Capture the cell that displays the provided text and extract its [X, Y] central coordinate. 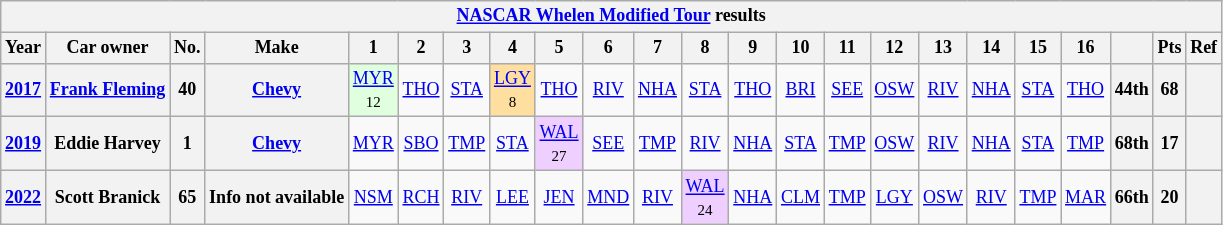
4 [513, 48]
Make [277, 48]
BRI [801, 90]
Ref [1204, 48]
9 [753, 48]
7 [658, 48]
3 [467, 48]
SBO [421, 144]
LEE [513, 197]
Pts [1170, 48]
Year [24, 48]
2019 [24, 144]
13 [944, 48]
LGY8 [513, 90]
20 [1170, 197]
11 [847, 48]
10 [801, 48]
16 [1086, 48]
No. [188, 48]
65 [188, 197]
44th [1132, 90]
WAL27 [559, 144]
WAL24 [705, 197]
NASCAR Whelen Modified Tour results [612, 16]
NSM [373, 197]
8 [705, 48]
12 [894, 48]
68 [1170, 90]
Frank Fleming [107, 90]
6 [608, 48]
MYR [373, 144]
66th [1132, 197]
17 [1170, 144]
15 [1038, 48]
Info not available [277, 197]
2022 [24, 197]
5 [559, 48]
Scott Branick [107, 197]
CLM [801, 197]
2017 [24, 90]
Eddie Harvey [107, 144]
MND [608, 197]
JEN [559, 197]
RCH [421, 197]
14 [991, 48]
MAR [1086, 197]
LGY [894, 197]
68th [1132, 144]
MYR12 [373, 90]
40 [188, 90]
Car owner [107, 48]
2 [421, 48]
